Capture the cell that displays the provided text and extract its [x, y] central coordinate. 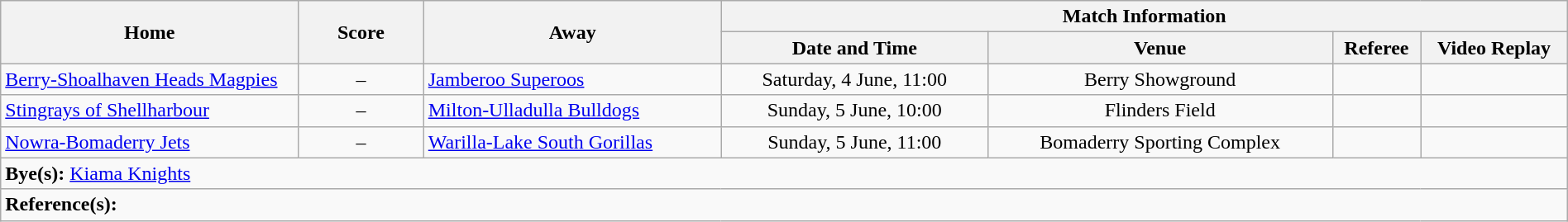
Berry-Shoalhaven Heads Magpies [150, 79]
Milton-Ulladulla Bulldogs [572, 111]
Venue [1159, 48]
Bomaderry Sporting Complex [1159, 142]
Bye(s): Kiama Knights [784, 173]
Reference(s): [784, 205]
Flinders Field [1159, 111]
Warilla-Lake South Gorillas [572, 142]
Away [572, 32]
Stingrays of Shellharbour [150, 111]
Jamberoo Superoos [572, 79]
Home [150, 32]
Video Replay [1494, 48]
Score [361, 32]
Berry Showground [1159, 79]
Sunday, 5 June, 11:00 [854, 142]
Date and Time [854, 48]
Nowra-Bomaderry Jets [150, 142]
Referee [1376, 48]
Sunday, 5 June, 10:00 [854, 111]
Saturday, 4 June, 11:00 [854, 79]
Match Information [1145, 17]
